Capture the cell that displays the provided text and extract its (X, Y) central coordinate. 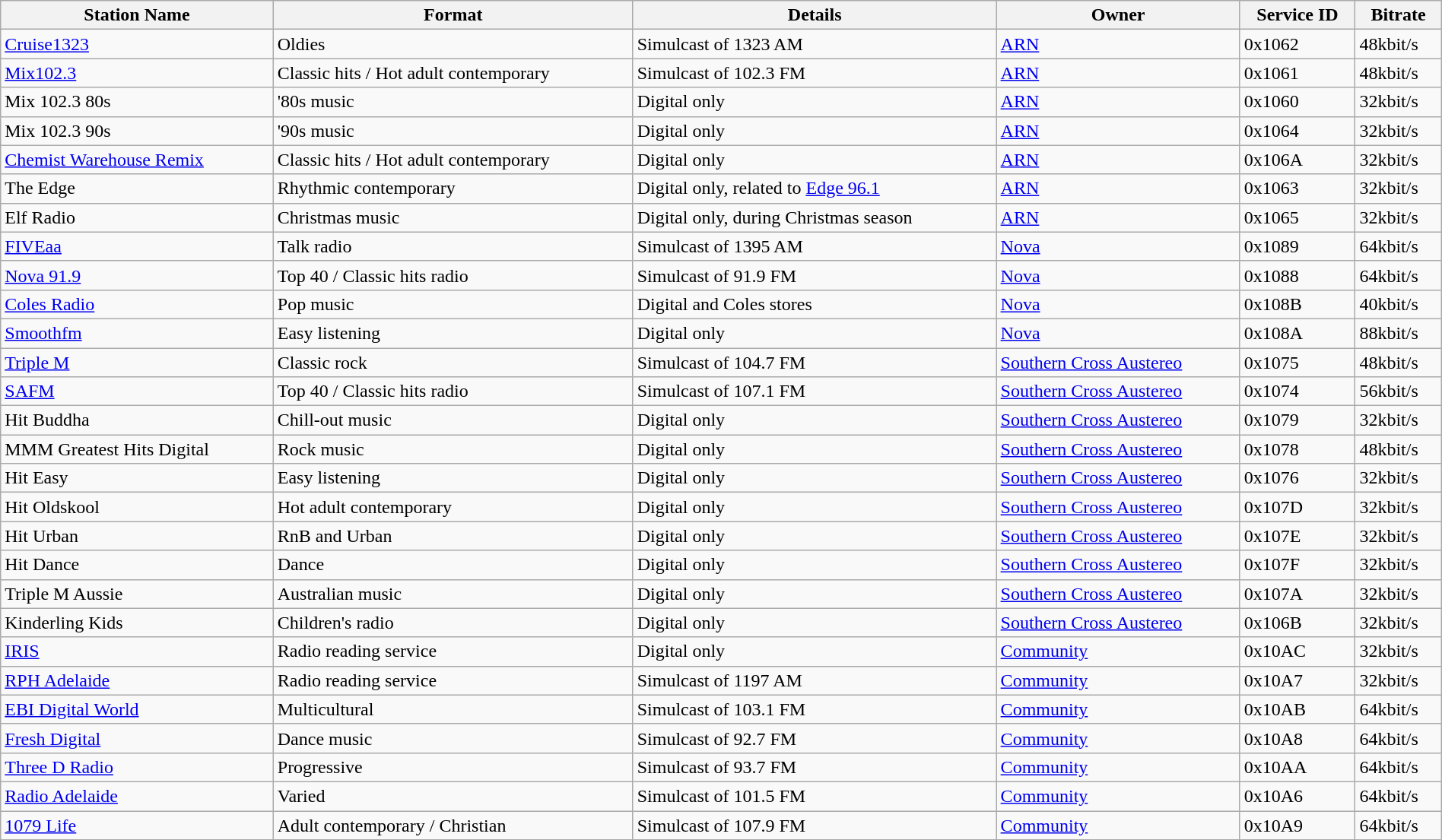
0x1064 (1297, 131)
Nova 91.9 (137, 275)
40kbit/s (1398, 304)
Digital and Coles stores (815, 304)
Cruise1323 (137, 44)
Mix 102.3 90s (137, 131)
FIVEaa (137, 246)
0x1065 (1297, 217)
0x10A9 (1297, 825)
0x108B (1297, 304)
Progressive (453, 767)
0x106A (1297, 160)
0x10AA (1297, 767)
0x1062 (1297, 44)
Simulcast of 93.7 FM (815, 767)
Hit Dance (137, 565)
Bitrate (1398, 15)
Mix102.3 (137, 73)
Simulcast of 1197 AM (815, 680)
0x107E (1297, 536)
RnB and Urban (453, 536)
0x10AC (1297, 651)
Details (815, 15)
Simulcast of 92.7 FM (815, 738)
Station Name (137, 15)
Pop music (453, 304)
0x10A6 (1297, 796)
Christmas music (453, 217)
0x10A7 (1297, 680)
Radio Adelaide (137, 796)
0x1063 (1297, 189)
Chill-out music (453, 420)
0x10A8 (1297, 738)
MMM Greatest Hits Digital (137, 449)
IRIS (137, 651)
Kinderling Kids (137, 623)
0x107F (1297, 565)
'90s music (453, 131)
The Edge (137, 189)
88kbit/s (1398, 333)
Simulcast of 107.1 FM (815, 391)
RPH Adelaide (137, 680)
Simulcast of 104.7 FM (815, 363)
Triple M (137, 363)
Dance music (453, 738)
Simulcast of 101.5 FM (815, 796)
Hit Easy (137, 478)
Fresh Digital (137, 738)
0x107A (1297, 594)
0x1076 (1297, 478)
0x107D (1297, 507)
0x1088 (1297, 275)
Hit Buddha (137, 420)
Adult contemporary / Christian (453, 825)
Simulcast of 1323 AM (815, 44)
Owner (1118, 15)
0x1060 (1297, 102)
Dance (453, 565)
0x10AB (1297, 709)
Digital only, related to Edge 96.1 (815, 189)
Elf Radio (137, 217)
0x1074 (1297, 391)
Simulcast of 1395 AM (815, 246)
Simulcast of 91.9 FM (815, 275)
'80s music (453, 102)
Three D Radio (137, 767)
Mix 102.3 80s (137, 102)
56kbit/s (1398, 391)
0x1089 (1297, 246)
0x1079 (1297, 420)
0x108A (1297, 333)
Classic rock (453, 363)
Talk radio (453, 246)
Australian music (453, 594)
Triple M Aussie (137, 594)
Hot adult contemporary (453, 507)
Rhythmic contemporary (453, 189)
Rock music (453, 449)
Digital only, during Christmas season (815, 217)
Oldies (453, 44)
0x1078 (1297, 449)
Simulcast of 103.1 FM (815, 709)
0x1061 (1297, 73)
1079 Life (137, 825)
Hit Urban (137, 536)
Chemist Warehouse Remix (137, 160)
SAFM (137, 391)
0x106B (1297, 623)
Format (453, 15)
Smoothfm (137, 333)
Service ID (1297, 15)
Simulcast of 102.3 FM (815, 73)
0x1075 (1297, 363)
Coles Radio (137, 304)
Simulcast of 107.9 FM (815, 825)
Multicultural (453, 709)
EBI Digital World (137, 709)
Children's radio (453, 623)
Varied (453, 796)
Hit Oldskool (137, 507)
